Pinpoint the cell where the given text exists, returning its [x, y] midpoint coordinate. 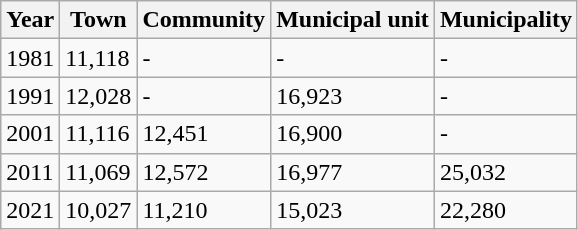
Municipality [506, 20]
22,280 [506, 210]
1981 [30, 58]
11,210 [204, 210]
Town [98, 20]
16,923 [353, 96]
12,451 [204, 134]
11,118 [98, 58]
16,977 [353, 172]
Community [204, 20]
2001 [30, 134]
Municipal unit [353, 20]
1991 [30, 96]
12,572 [204, 172]
2021 [30, 210]
12,028 [98, 96]
10,027 [98, 210]
Year [30, 20]
16,900 [353, 134]
11,069 [98, 172]
25,032 [506, 172]
11,116 [98, 134]
2011 [30, 172]
15,023 [353, 210]
